Extract the [x, y] coordinate from the center of the cell holding the provided text.  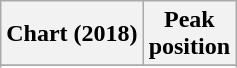
Peak position [189, 34]
Chart (2018) [72, 34]
